Scan for the cell matching the given text and deliver its (X, Y) coordinate at center. 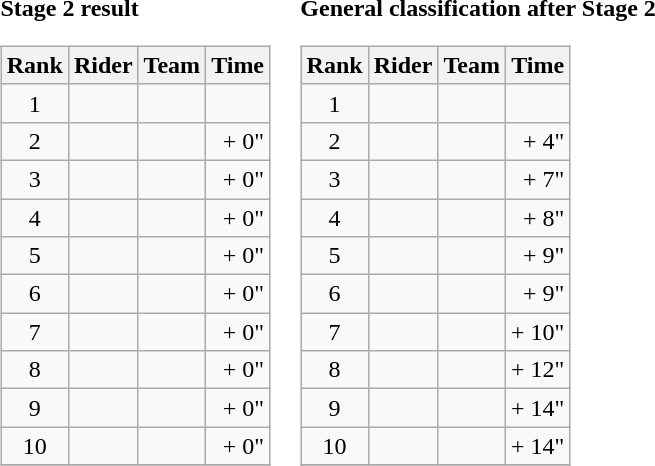
+ 10" (537, 332)
+ 12" (537, 370)
+ 8" (537, 217)
+ 4" (537, 141)
+ 7" (537, 179)
